Pinpoint the cell where the given text exists, returning its [X, Y] midpoint coordinate. 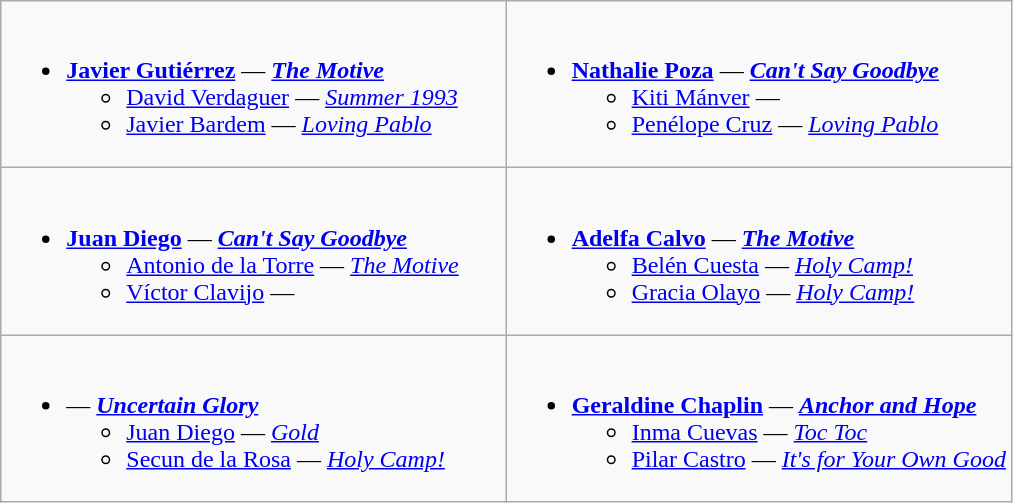
Javier Gutiérrez — The MotiveDavid Verdaguer — Summer 1993Javier Bardem — Loving Pablo [254, 84]
— Uncertain GloryJuan Diego — GoldSecun de la Rosa — Holy Camp! [254, 418]
Geraldine Chaplin — Anchor and HopeInma Cuevas — Toc TocPilar Castro — It's for Your Own Good [758, 418]
Nathalie Poza — Can't Say GoodbyeKiti Mánver — Penélope Cruz — Loving Pablo [758, 84]
Juan Diego — Can't Say GoodbyeAntonio de la Torre — The MotiveVíctor Clavijo — [254, 252]
Adelfa Calvo — The MotiveBelén Cuesta — Holy Camp!Gracia Olayo — Holy Camp! [758, 252]
